Capture the cell that displays the provided text and extract its (X, Y) central coordinate. 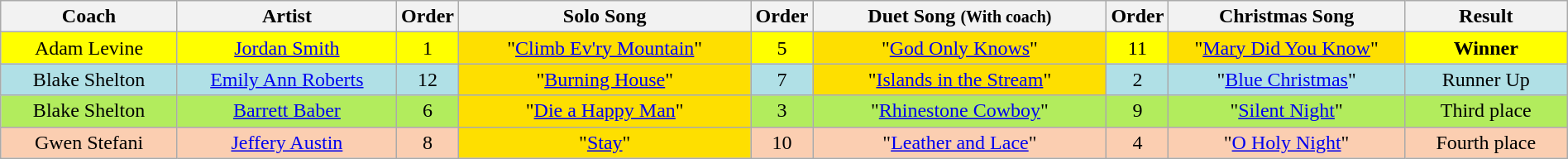
Christmas Song (1287, 17)
"Stay" (604, 142)
Gwen Stefani (89, 142)
Result (1485, 17)
"Die a Happy Man" (604, 111)
Emily Ann Roberts (286, 79)
"Climb Ev'ry Mountain" (604, 48)
Fourth place (1485, 142)
Third place (1485, 111)
Jordan Smith (286, 48)
Runner Up (1485, 79)
1 (427, 48)
"Leather and Lace" (959, 142)
4 (1138, 142)
"Mary Did You Know" (1287, 48)
Winner (1485, 48)
Jeffery Austin (286, 142)
"Islands in the Stream" (959, 79)
"Silent Night" (1287, 111)
"Burning House" (604, 79)
6 (427, 111)
"God Only Knows" (959, 48)
8 (427, 142)
Solo Song (604, 17)
Coach (89, 17)
2 (1138, 79)
7 (782, 79)
11 (1138, 48)
"O Holy Night" (1287, 142)
12 (427, 79)
"Rhinestone Cowboy" (959, 111)
Duet Song (With coach) (959, 17)
Barrett Baber (286, 111)
5 (782, 48)
Artist (286, 17)
Adam Levine (89, 48)
10 (782, 142)
3 (782, 111)
"Blue Christmas" (1287, 79)
9 (1138, 111)
